From the cell containing the given text, extract its center point as (X, Y) coordinate. 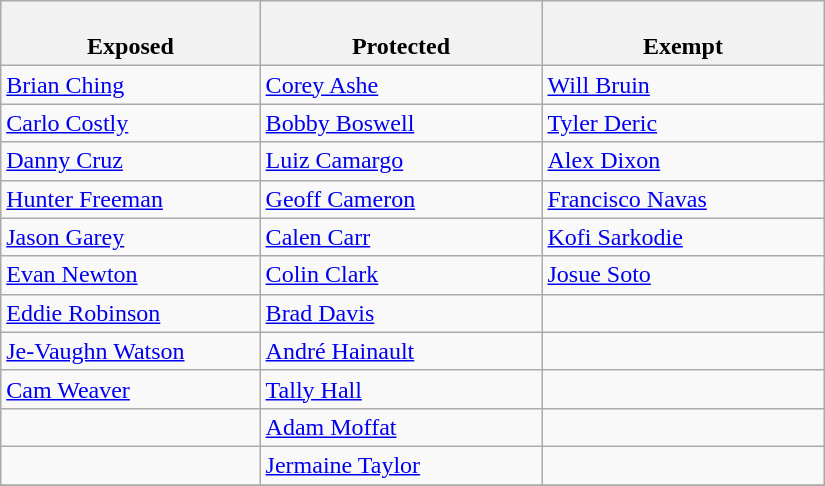
Eddie Robinson (130, 313)
Je-Vaughn Watson (130, 351)
Josue Soto (683, 275)
Tyler Deric (683, 123)
Bobby Boswell (401, 123)
Brian Ching (130, 85)
Exempt (683, 34)
Colin Clark (401, 275)
Hunter Freeman (130, 199)
Kofi Sarkodie (683, 237)
Protected (401, 34)
Calen Carr (401, 237)
André Hainault (401, 351)
Alex Dixon (683, 161)
Exposed (130, 34)
Evan Newton (130, 275)
Carlo Costly (130, 123)
Danny Cruz (130, 161)
Corey Ashe (401, 85)
Adam Moffat (401, 427)
Francisco Navas (683, 199)
Cam Weaver (130, 389)
Geoff Cameron (401, 199)
Will Bruin (683, 85)
Tally Hall (401, 389)
Jermaine Taylor (401, 465)
Brad Davis (401, 313)
Jason Garey (130, 237)
Luiz Camargo (401, 161)
